From the cell containing the given text, extract its center point as [X, Y] coordinate. 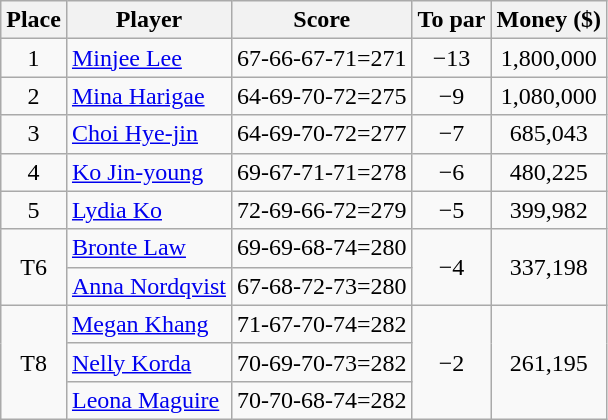
−9 [452, 96]
261,195 [549, 362]
70-70-68-74=282 [322, 400]
Ko Jin-young [148, 172]
−6 [452, 172]
Lydia Ko [148, 210]
T8 [34, 362]
Megan Khang [148, 324]
64-69-70-72=277 [322, 134]
T6 [34, 267]
To par [452, 20]
64-69-70-72=275 [322, 96]
399,982 [549, 210]
Mina Harigae [148, 96]
−7 [452, 134]
480,225 [549, 172]
70-69-70-73=282 [322, 362]
−2 [452, 362]
Bronte Law [148, 248]
67-66-67-71=271 [322, 58]
−4 [452, 267]
−5 [452, 210]
Score [322, 20]
Minjee Lee [148, 58]
Anna Nordqvist [148, 286]
Nelly Korda [148, 362]
72-69-66-72=279 [322, 210]
Place [34, 20]
1,800,000 [549, 58]
685,043 [549, 134]
−13 [452, 58]
69-67-71-71=278 [322, 172]
1 [34, 58]
Money ($) [549, 20]
337,198 [549, 267]
4 [34, 172]
67-68-72-73=280 [322, 286]
Choi Hye-jin [148, 134]
Player [148, 20]
3 [34, 134]
5 [34, 210]
2 [34, 96]
71-67-70-74=282 [322, 324]
1,080,000 [549, 96]
Leona Maguire [148, 400]
69-69-68-74=280 [322, 248]
